Determine the (x, y) coordinate at the center of the cell enclosing the given text.  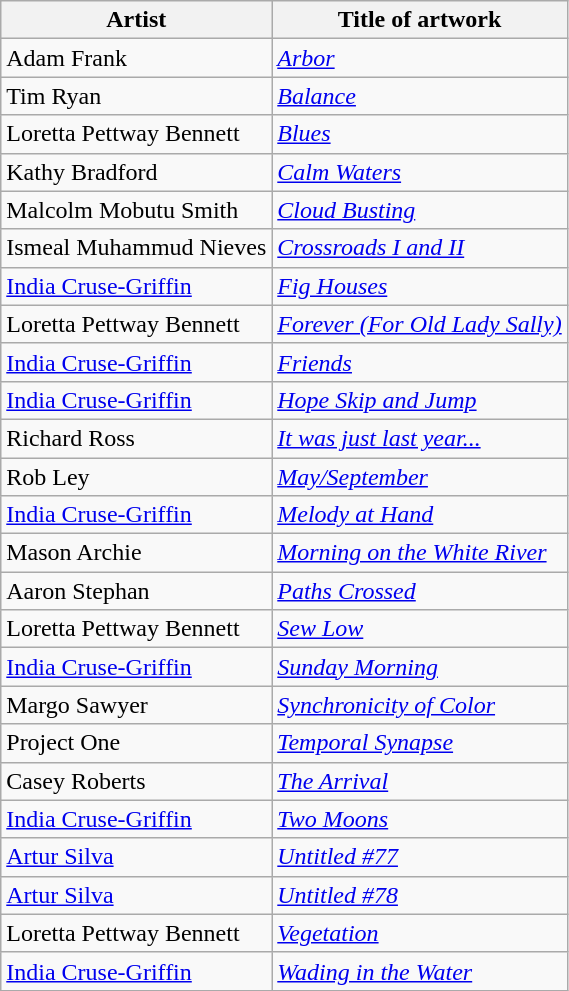
Sunday Morning (420, 667)
Margo Sawyer (136, 705)
Cloud Busting (420, 210)
Melody at Hand (420, 515)
Calm Waters (420, 172)
Morning on the White River (420, 553)
Untitled #77 (420, 857)
Richard Ross (136, 438)
Project One (136, 743)
Paths Crossed (420, 591)
Friends (420, 362)
Forever (For Old Lady Sally) (420, 324)
Balance (420, 96)
May/September (420, 477)
Ismeal Muhammud Nieves (136, 248)
Hope Skip and Jump (420, 400)
Aaron Stephan (136, 591)
Fig Houses (420, 286)
Title of artwork (420, 20)
Two Moons (420, 819)
Casey Roberts (136, 781)
Vegetation (420, 933)
Mason Archie (136, 553)
Wading in the Water (420, 971)
Arbor (420, 58)
Artist (136, 20)
Kathy Bradford (136, 172)
Rob Ley (136, 477)
It was just last year... (420, 438)
Malcolm Mobutu Smith (136, 210)
Untitled #78 (420, 895)
Synchronicity of Color (420, 705)
Tim Ryan (136, 96)
Crossroads I and II (420, 248)
The Arrival (420, 781)
Sew Low (420, 629)
Adam Frank (136, 58)
Blues (420, 134)
Temporal Synapse (420, 743)
